For the text-containing cell, return its midpoint in (x, y) coordinate format. 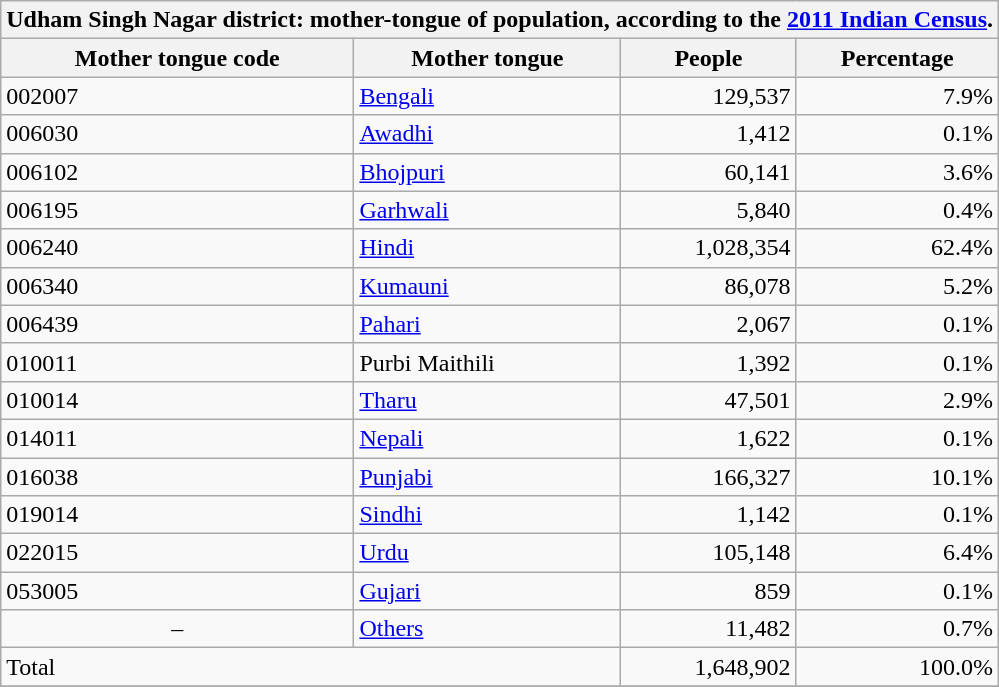
86,078 (708, 286)
014011 (178, 438)
1,028,354 (708, 248)
3.6% (898, 172)
010014 (178, 400)
002007 (178, 96)
60,141 (708, 172)
006195 (178, 210)
Gujari (488, 591)
0.4% (898, 210)
1,648,902 (708, 667)
010011 (178, 362)
129,537 (708, 96)
Nepali (488, 438)
006340 (178, 286)
006240 (178, 248)
Awadhi (488, 134)
1,622 (708, 438)
2,067 (708, 324)
105,148 (708, 553)
2.9% (898, 400)
11,482 (708, 629)
1,142 (708, 515)
006102 (178, 172)
Mother tongue (488, 58)
Mother tongue code (178, 58)
Punjabi (488, 477)
Garhwali (488, 210)
166,327 (708, 477)
– (178, 629)
Total (311, 667)
1,392 (708, 362)
7.9% (898, 96)
019014 (178, 515)
People (708, 58)
10.1% (898, 477)
Others (488, 629)
Udham Singh Nagar district: mother-tongue of population, according to the 2011 Indian Census. (500, 20)
053005 (178, 591)
016038 (178, 477)
Kumauni (488, 286)
859 (708, 591)
5.2% (898, 286)
Tharu (488, 400)
Urdu (488, 553)
Pahari (488, 324)
5,840 (708, 210)
1,412 (708, 134)
100.0% (898, 667)
Bhojpuri (488, 172)
62.4% (898, 248)
Hindi (488, 248)
6.4% (898, 553)
006439 (178, 324)
Bengali (488, 96)
022015 (178, 553)
Purbi Maithili (488, 362)
47,501 (708, 400)
Percentage (898, 58)
Sindhi (488, 515)
0.7% (898, 629)
006030 (178, 134)
